Search for the cell housing the specified text and yield its (x, y) center coordinate. 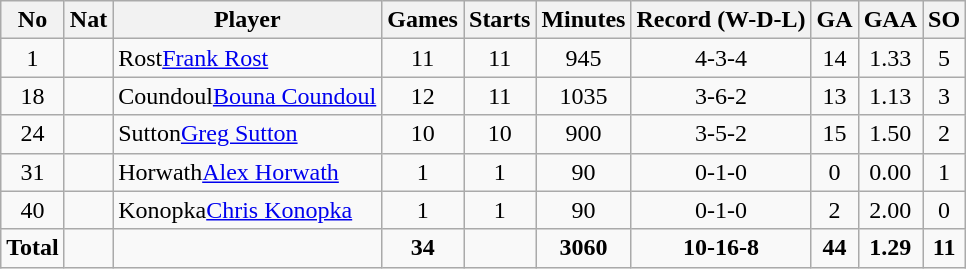
13 (834, 96)
GAA (890, 20)
10-16-8 (721, 248)
44 (834, 248)
1.29 (890, 248)
1.13 (890, 96)
HorwathAlex Horwath (248, 172)
3-6-2 (721, 96)
RostFrank Rost (248, 58)
1.50 (890, 134)
Nat (88, 20)
Total (33, 248)
CoundoulBouna Coundoul (248, 96)
Player (248, 20)
1035 (584, 96)
5 (944, 58)
31 (33, 172)
15 (834, 134)
Starts (500, 20)
14 (834, 58)
900 (584, 134)
40 (33, 210)
945 (584, 58)
SO (944, 20)
3060 (584, 248)
SuttonGreg Sutton (248, 134)
12 (423, 96)
18 (33, 96)
0.00 (890, 172)
Games (423, 20)
KonopkaChris Konopka (248, 210)
24 (33, 134)
1.33 (890, 58)
Record (W-D-L) (721, 20)
No (33, 20)
GA (834, 20)
3-5-2 (721, 134)
Minutes (584, 20)
34 (423, 248)
3 (944, 96)
2.00 (890, 210)
4-3-4 (721, 58)
